Search for the cell housing the specified text and yield its (x, y) center coordinate. 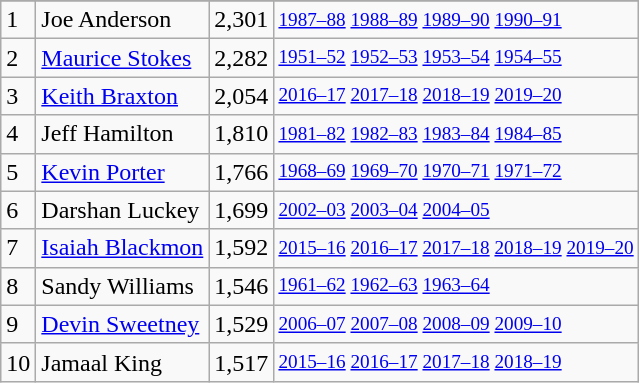
1,699 (242, 210)
6 (18, 210)
5 (18, 172)
1,529 (242, 324)
2015–16 2016–17 2017–18 2018–19 2019–20 (456, 248)
2016–17 2017–18 2018–19 2019–20 (456, 96)
Devin Sweetney (122, 324)
2,282 (242, 58)
4 (18, 134)
Jeff Hamilton (122, 134)
Isaiah Blackmon (122, 248)
2015–16 2016–17 2017–18 2018–19 (456, 362)
1987–88 1988–89 1989–90 1990–91 (456, 20)
Maurice Stokes (122, 58)
1981–82 1982–83 1983–84 1984–85 (456, 134)
2,054 (242, 96)
1968–69 1969–70 1970–71 1971–72 (456, 172)
Darshan Luckey (122, 210)
1,546 (242, 286)
1 (18, 20)
7 (18, 248)
2 (18, 58)
Kevin Porter (122, 172)
Jamaal King (122, 362)
9 (18, 324)
2006–07 2007–08 2008–09 2009–10 (456, 324)
1951–52 1952–53 1953–54 1954–55 (456, 58)
Keith Braxton (122, 96)
1,517 (242, 362)
Joe Anderson (122, 20)
1961–62 1962–63 1963–64 (456, 286)
1,810 (242, 134)
2,301 (242, 20)
3 (18, 96)
2002–03 2003–04 2004–05 (456, 210)
1,766 (242, 172)
Sandy Williams (122, 286)
8 (18, 286)
1,592 (242, 248)
10 (18, 362)
